Return [X, Y] of the center of cell containing provided text 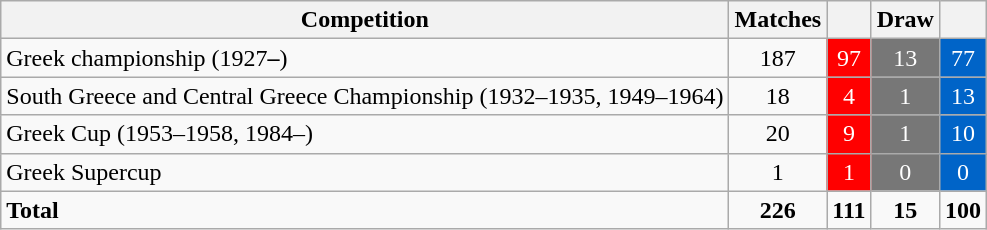
111 [849, 210]
18 [778, 96]
Greek Supercup [365, 172]
Draw [905, 20]
20 [778, 134]
Competition [365, 20]
15 [905, 210]
Matches [778, 20]
9 [849, 134]
97 [849, 58]
South Greece and Central Greece Championship (1932–1935, 1949–1964) [365, 96]
4 [849, 96]
Greek championship (1927–) [365, 58]
Total [365, 210]
187 [778, 58]
Greek Cup (1953–1958, 1984–) [365, 134]
226 [778, 210]
77 [962, 58]
10 [962, 134]
100 [962, 210]
